For the text-containing cell, return its midpoint in [x, y] coordinate format. 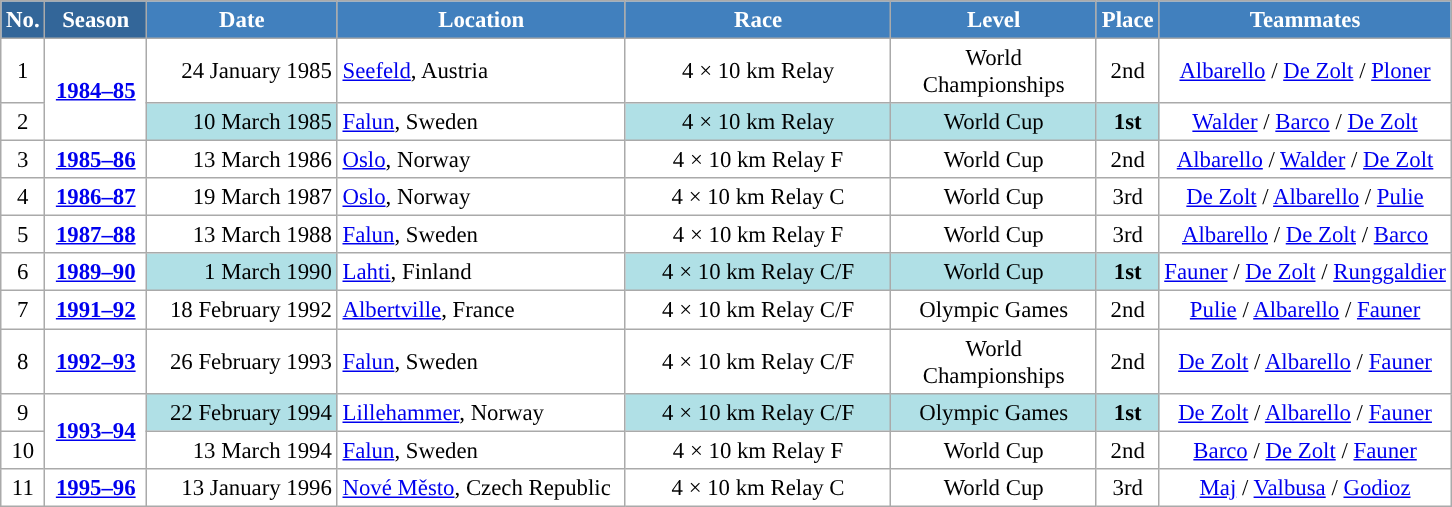
Barco / De Zolt / Fauner [1305, 450]
Race [758, 20]
Maj / Valbusa / Godioz [1305, 487]
Season [96, 20]
Albarello / Walder / De Zolt [1305, 160]
22 February 1994 [242, 412]
2 [23, 122]
1984–85 [96, 90]
Albarello / De Zolt / Ploner [1305, 72]
Pulie / Albarello / Fauner [1305, 310]
10 March 1985 [242, 122]
10 [23, 450]
Place [1127, 20]
1986–87 [96, 197]
6 [23, 273]
7 [23, 310]
4 [23, 197]
Albertville, France [481, 310]
5 [23, 235]
24 January 1985 [242, 72]
Location [481, 20]
1991–92 [96, 310]
18 February 1992 [242, 310]
1987–88 [96, 235]
Lahti, Finland [481, 273]
No. [23, 20]
Nové Město, Czech Republic [481, 487]
1993–94 [96, 430]
1995–96 [96, 487]
Seefeld, Austria [481, 72]
13 March 1994 [242, 450]
13 January 1996 [242, 487]
13 March 1988 [242, 235]
Fauner / De Zolt / Runggaldier [1305, 273]
Walder / Barco / De Zolt [1305, 122]
26 February 1993 [242, 362]
3 [23, 160]
1985–86 [96, 160]
1989–90 [96, 273]
1 [23, 72]
Level [994, 20]
19 March 1987 [242, 197]
13 March 1986 [242, 160]
De Zolt / Albarello / Pulie [1305, 197]
1 March 1990 [242, 273]
Lillehammer, Norway [481, 412]
1992–93 [96, 362]
11 [23, 487]
Teammates [1305, 20]
Date [242, 20]
9 [23, 412]
Albarello / De Zolt / Barco [1305, 235]
8 [23, 362]
